Find where the given text appears and provide that cell's center as [x, y] coordinate. 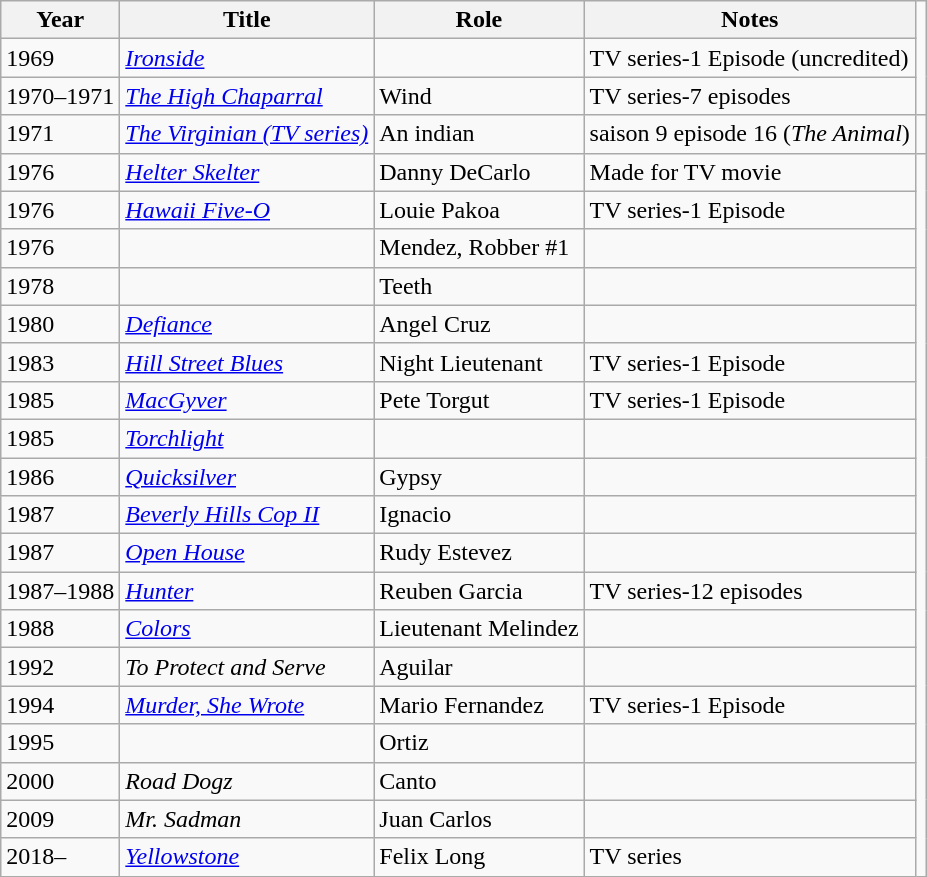
1988 [60, 629]
Juan Carlos [479, 819]
Quicksilver [247, 477]
Wind [479, 96]
1994 [60, 705]
Felix Long [479, 857]
Rudy Estevez [479, 553]
Murder, She Wrote [247, 705]
Louie Pakoa [479, 210]
Mendez, Robber #1 [479, 248]
Canto [479, 781]
1971 [60, 134]
Gypsy [479, 477]
Notes [750, 20]
To Protect and Serve [247, 667]
Reuben Garcia [479, 591]
Mario Fernandez [479, 705]
Danny DeCarlo [479, 172]
Torchlight [247, 438]
Road Dogz [247, 781]
Defiance [247, 324]
Ortiz [479, 743]
1970–1971 [60, 96]
2000 [60, 781]
Helter Skelter [247, 172]
Ironside [247, 58]
1987–1988 [60, 591]
Night Lieutenant [479, 362]
Lieutenant Melindez [479, 629]
Hill Street Blues [247, 362]
Title [247, 20]
An indian [479, 134]
Open House [247, 553]
1969 [60, 58]
2009 [60, 819]
Ignacio [479, 515]
TV series [750, 857]
1980 [60, 324]
saison 9 episode 16 (The Animal) [750, 134]
Mr. Sadman [247, 819]
TV series-7 episodes [750, 96]
1983 [60, 362]
Hunter [247, 591]
Made for TV movie [750, 172]
2018– [60, 857]
Aguilar [479, 667]
Beverly Hills Cop II [247, 515]
Role [479, 20]
TV series-1 Episode (uncredited) [750, 58]
Angel Cruz [479, 324]
1986 [60, 477]
1992 [60, 667]
1978 [60, 286]
Year [60, 20]
The High Chaparral [247, 96]
MacGyver [247, 400]
Colors [247, 629]
TV series-12 episodes [750, 591]
Yellowstone [247, 857]
Hawaii Five-O [247, 210]
Pete Torgut [479, 400]
The Virginian (TV series) [247, 134]
Teeth [479, 286]
1995 [60, 743]
